Return (X, Y) of the center of cell containing provided text 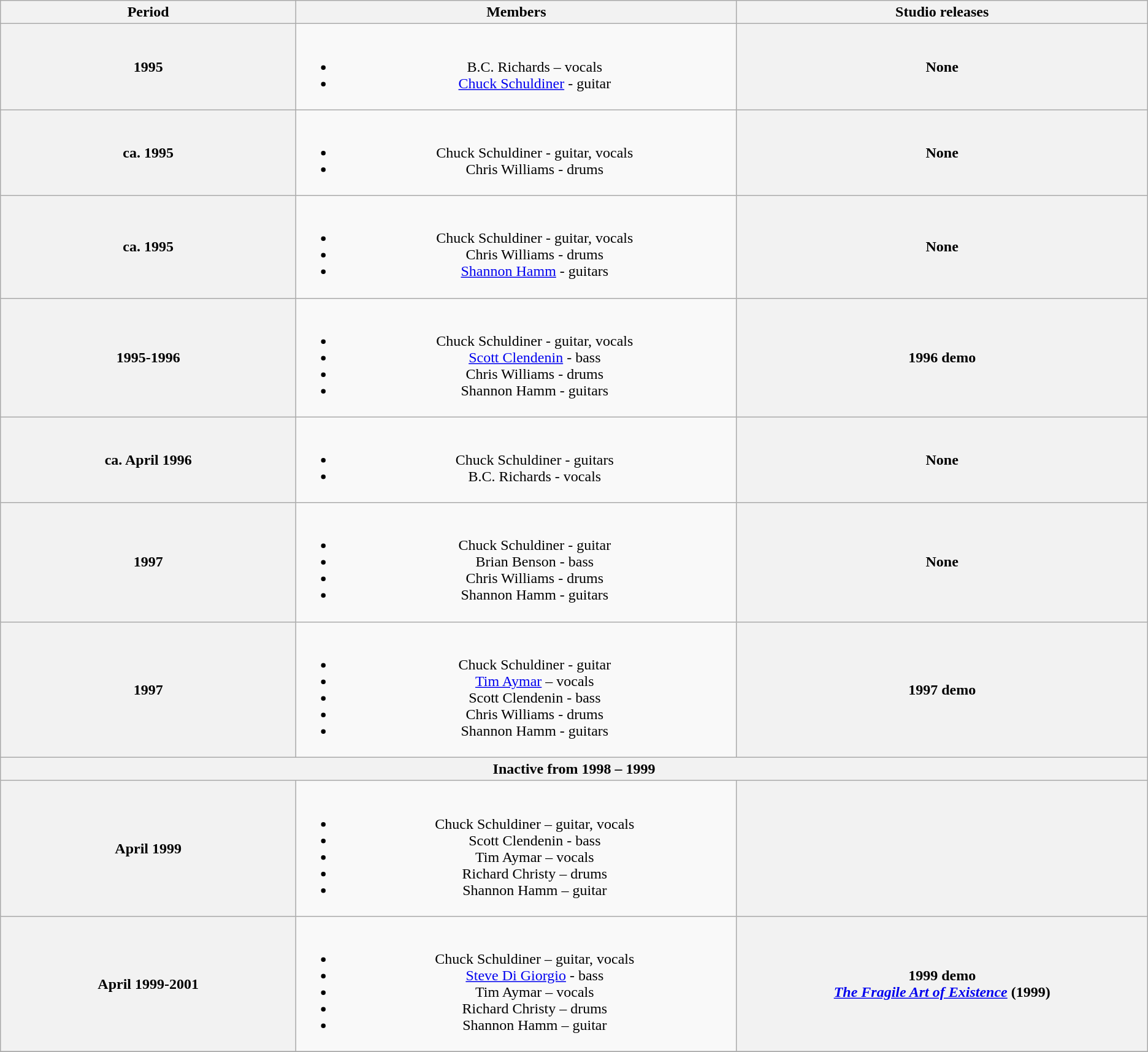
Chuck Schuldiner - guitar, vocalsChris Williams - drums (516, 153)
Period (148, 12)
1997 demo (942, 689)
B.C. Richards – vocalsChuck Schuldiner - guitar (516, 67)
Chuck Schuldiner - guitar, vocalsScott Clendenin - bassChris Williams - drumsShannon Hamm - guitars (516, 357)
1996 demo (942, 357)
Chuck Schuldiner - guitarsB.C. Richards - vocals (516, 460)
Members (516, 12)
Chuck Schuldiner - guitarTim Aymar – vocalsScott Clendenin - bassChris Williams - drumsShannon Hamm - guitars (516, 689)
April 1999-2001 (148, 983)
1999 demoThe Fragile Art of Existence (1999) (942, 983)
Inactive from 1998 – 1999 (574, 769)
Chuck Schuldiner – guitar, vocalsScott Clendenin - bassTim Aymar – vocalsRichard Christy – drumsShannon Hamm – guitar (516, 848)
Chuck Schuldiner – guitar, vocalsSteve Di Giorgio - bassTim Aymar – vocalsRichard Christy – drumsShannon Hamm – guitar (516, 983)
1995-1996 (148, 357)
Chuck Schuldiner - guitar, vocalsChris Williams - drumsShannon Hamm - guitars (516, 246)
Chuck Schuldiner - guitarBrian Benson - bassChris Williams - drumsShannon Hamm - guitars (516, 562)
April 1999 (148, 848)
1995 (148, 67)
Studio releases (942, 12)
ca. April 1996 (148, 460)
